Output the (x, y) coordinate of the center of the cell containing the given text.  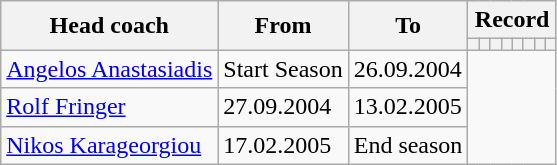
17.02.2005 (283, 145)
26.09.2004 (408, 69)
Angelos Anastasiadis (110, 69)
From (283, 26)
End season (408, 145)
Start Season (283, 69)
13.02.2005 (408, 107)
Rolf Fringer (110, 107)
Head coach (110, 26)
27.09.2004 (283, 107)
To (408, 26)
Record (512, 20)
Nikos Karageorgiou (110, 145)
